Identify which cell holds the provided text, then report its (x, y) central coordinate. 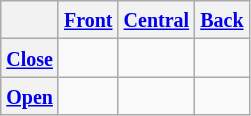
Close (30, 58)
Front (88, 20)
Central (156, 20)
Open (30, 96)
Back (222, 20)
